From the cell containing the given text, extract its center point as (X, Y) coordinate. 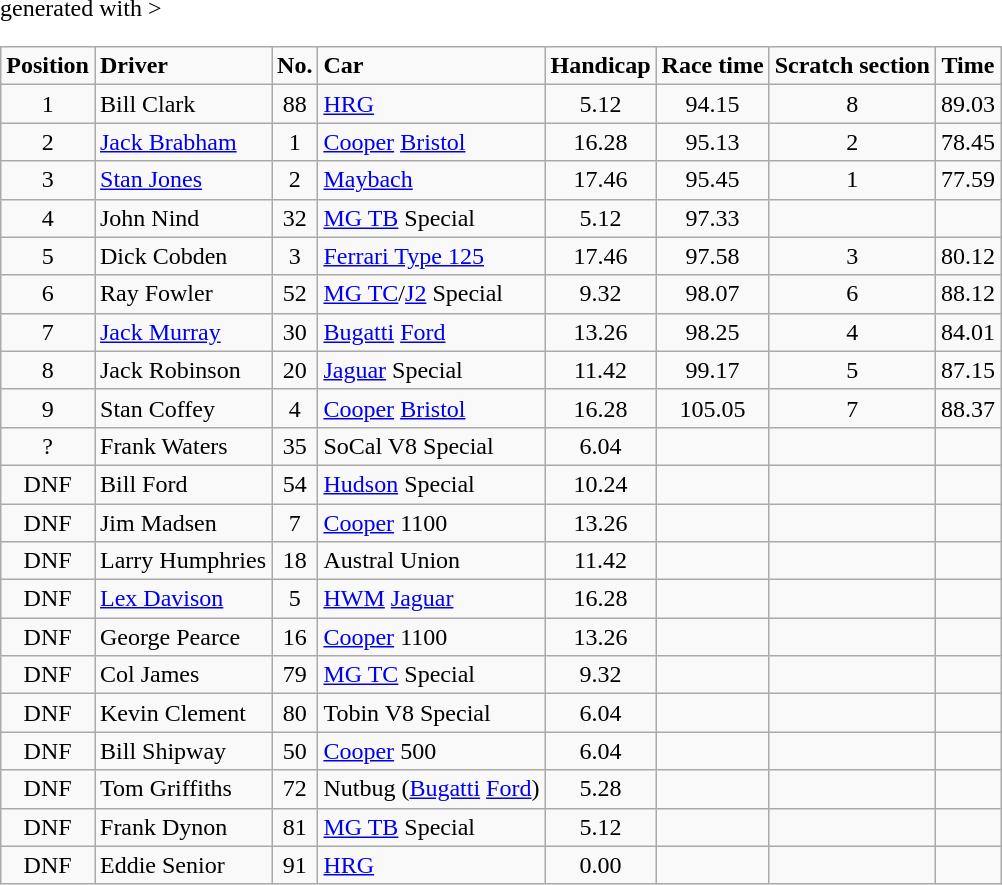
9 (48, 408)
Jack Brabham (182, 142)
Position (48, 66)
80 (295, 713)
78.45 (968, 142)
95.13 (712, 142)
87.15 (968, 370)
88 (295, 104)
20 (295, 370)
Ray Fowler (182, 294)
Car (432, 66)
Nutbug (Bugatti Ford) (432, 789)
Tobin V8 Special (432, 713)
Bill Ford (182, 484)
No. (295, 66)
30 (295, 332)
88.12 (968, 294)
Maybach (432, 180)
10.24 (600, 484)
Handicap (600, 66)
80.12 (968, 256)
Frank Waters (182, 446)
John Nind (182, 218)
George Pearce (182, 637)
Scratch section (852, 66)
Time (968, 66)
35 (295, 446)
Bill Clark (182, 104)
Jack Robinson (182, 370)
94.15 (712, 104)
Kevin Clement (182, 713)
MG TC/J2 Special (432, 294)
Bugatti Ford (432, 332)
Driver (182, 66)
Frank Dynon (182, 827)
77.59 (968, 180)
84.01 (968, 332)
72 (295, 789)
SoCal V8 Special (432, 446)
Stan Coffey (182, 408)
Race time (712, 66)
Tom Griffiths (182, 789)
Col James (182, 675)
Ferrari Type 125 (432, 256)
97.58 (712, 256)
18 (295, 561)
? (48, 446)
Eddie Senior (182, 865)
54 (295, 484)
32 (295, 218)
Bill Shipway (182, 751)
Lex Davison (182, 599)
50 (295, 751)
Hudson Special (432, 484)
16 (295, 637)
Jim Madsen (182, 523)
Stan Jones (182, 180)
81 (295, 827)
98.25 (712, 332)
0.00 (600, 865)
89.03 (968, 104)
88.37 (968, 408)
52 (295, 294)
105.05 (712, 408)
Jack Murray (182, 332)
5.28 (600, 789)
Dick Cobden (182, 256)
95.45 (712, 180)
MG TC Special (432, 675)
Austral Union (432, 561)
Cooper 500 (432, 751)
97.33 (712, 218)
Jaguar Special (432, 370)
91 (295, 865)
HWM Jaguar (432, 599)
Larry Humphries (182, 561)
98.07 (712, 294)
99.17 (712, 370)
79 (295, 675)
